Identify which cell holds the provided text, then report its [X, Y] central coordinate. 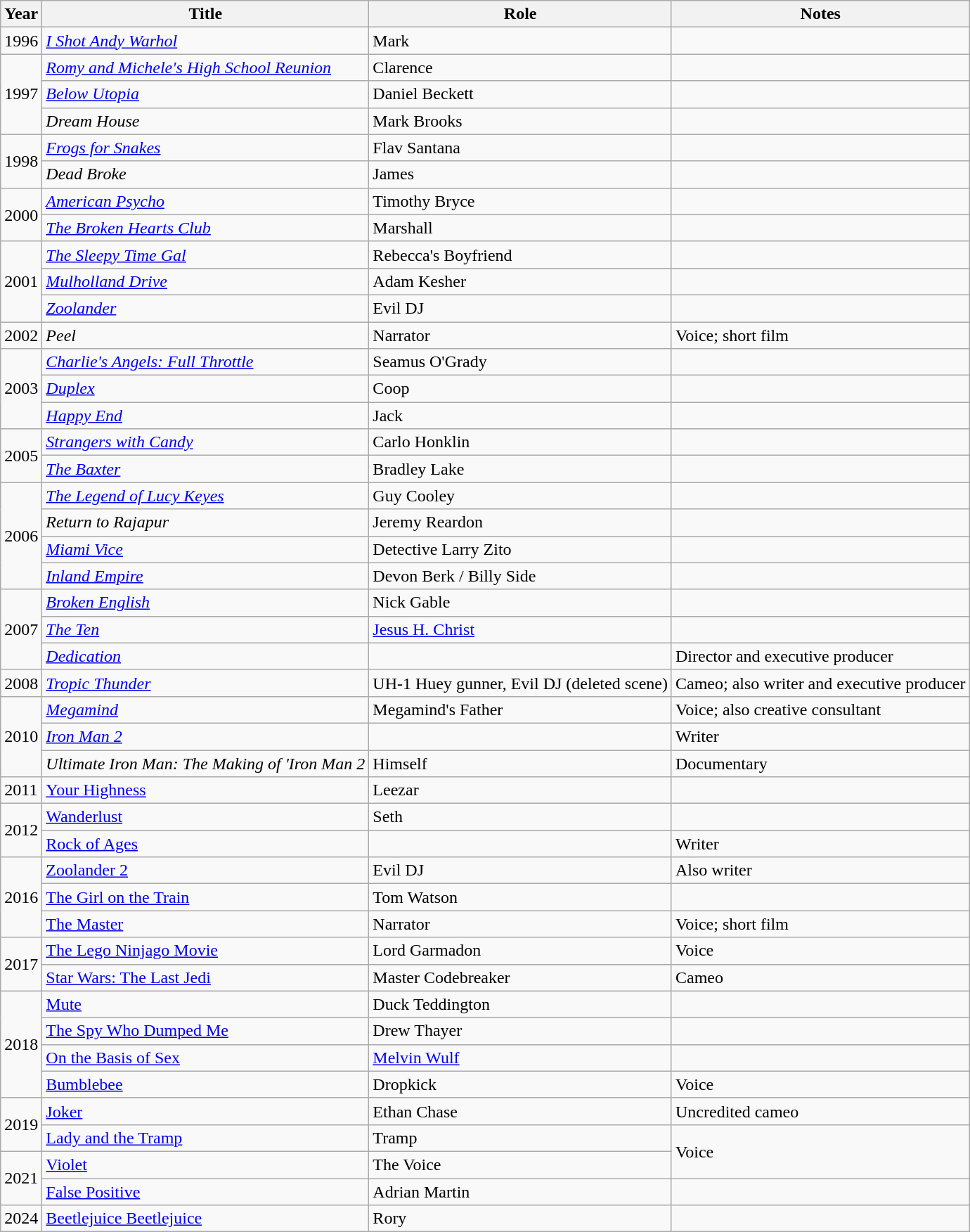
Frogs for Snakes [205, 148]
Adam Kesher [520, 281]
Ethan Chase [520, 1111]
Daniel Beckett [520, 94]
Beetlejuice Beetlejuice [205, 1219]
1997 [21, 94]
Coop [520, 389]
Bumblebee [205, 1084]
Rory [520, 1219]
2001 [21, 281]
2008 [21, 683]
Jeremy Reardon [520, 522]
Dead Broke [205, 174]
Romy and Michele's High School Reunion [205, 68]
James [520, 174]
Seamus O'Grady [520, 362]
Marshall [520, 228]
The Ten [205, 629]
Ultimate Iron Man: The Making of 'Iron Man 2 [205, 763]
2006 [21, 536]
Violet [205, 1164]
Detective Larry Zito [520, 549]
2018 [21, 1044]
2003 [21, 389]
Year [21, 14]
2021 [21, 1178]
UH-1 Huey gunner, Evil DJ (deleted scene) [520, 683]
Cameo [820, 977]
Tramp [520, 1138]
Dedication [205, 656]
Tom Watson [520, 897]
The Voice [520, 1164]
Carlo Honklin [520, 442]
1996 [21, 41]
Peel [205, 335]
Rebecca's Boyfriend [520, 255]
The Sleepy Time Gal [205, 255]
Joker [205, 1111]
Miami Vice [205, 549]
2012 [21, 830]
The Spy Who Dumped Me [205, 1031]
Also writer [820, 871]
The Baxter [205, 469]
Lord Garmadon [520, 951]
Duck Teddington [520, 1004]
Mark Brooks [520, 121]
Return to Rajapur [205, 522]
Jesus H. Christ [520, 629]
The Lego Ninjago Movie [205, 951]
The Master [205, 924]
2017 [21, 964]
Uncredited cameo [820, 1111]
Melvin Wulf [520, 1058]
Megamind's Father [520, 710]
Megamind [205, 710]
The Girl on the Train [205, 897]
The Legend of Lucy Keyes [205, 496]
Adrian Martin [520, 1192]
Notes [820, 14]
Duplex [205, 389]
The Broken Hearts Club [205, 228]
2024 [21, 1219]
Flav Santana [520, 148]
Clarence [520, 68]
Zoolander [205, 308]
Himself [520, 763]
Wanderlust [205, 817]
Nick Gable [520, 603]
2000 [21, 214]
2005 [21, 456]
Broken English [205, 603]
Charlie's Angels: Full Throttle [205, 362]
Iron Man 2 [205, 736]
American Psycho [205, 201]
Title [205, 14]
Jack [520, 416]
Cameo; also writer and executive producer [820, 683]
Master Codebreaker [520, 977]
Below Utopia [205, 94]
Devon Berk / Billy Side [520, 576]
Tropic Thunder [205, 683]
Seth [520, 817]
False Positive [205, 1192]
2019 [21, 1124]
On the Basis of Sex [205, 1058]
1998 [21, 161]
Lady and the Tramp [205, 1138]
Mulholland Drive [205, 281]
Drew Thayer [520, 1031]
Timothy Bryce [520, 201]
Bradley Lake [520, 469]
Inland Empire [205, 576]
Director and executive producer [820, 656]
2011 [21, 790]
Documentary [820, 763]
Voice; also creative consultant [820, 710]
2002 [21, 335]
Dream House [205, 121]
2007 [21, 629]
Mark [520, 41]
2016 [21, 897]
Rock of Ages [205, 844]
Leezar [520, 790]
Role [520, 14]
I Shot Andy Warhol [205, 41]
Strangers with Candy [205, 442]
Star Wars: The Last Jedi [205, 977]
Happy End [205, 416]
Guy Cooley [520, 496]
Zoolander 2 [205, 871]
2010 [21, 736]
Your Highness [205, 790]
Mute [205, 1004]
Dropkick [520, 1084]
